Locate the cell with the specified text and output its [X, Y] center coordinate. 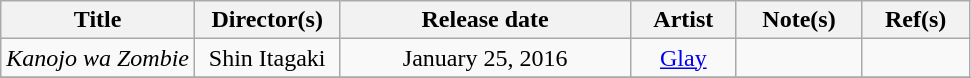
Title [98, 20]
Release date [486, 20]
Glay [683, 58]
Kanojo wa Zombie [98, 58]
January 25, 2016 [486, 58]
Note(s) [799, 20]
Ref(s) [916, 20]
Director(s) [268, 20]
Artist [683, 20]
Shin Itagaki [268, 58]
